Capture the cell that displays the provided text and extract its (x, y) central coordinate. 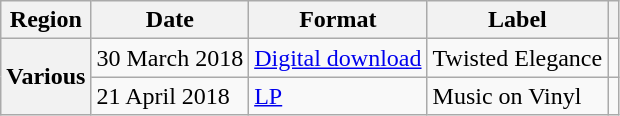
Date (170, 20)
Various (46, 77)
Region (46, 20)
Music on Vinyl (518, 96)
Digital download (338, 58)
30 March 2018 (170, 58)
Format (338, 20)
LP (338, 96)
21 April 2018 (170, 96)
Label (518, 20)
Twisted Elegance (518, 58)
